For the text-containing cell, return its midpoint in [x, y] coordinate format. 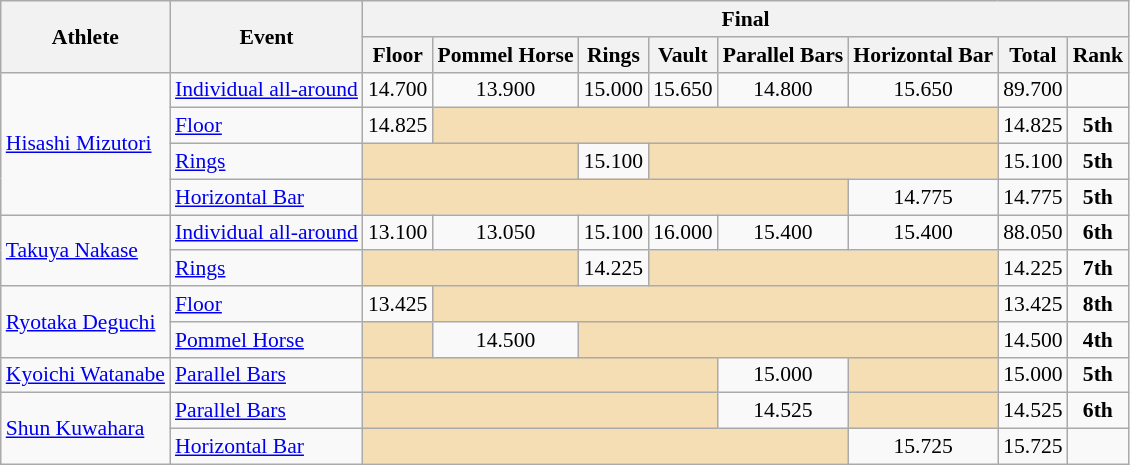
88.050 [1032, 233]
Takuya Nakase [86, 250]
14.800 [784, 90]
Event [266, 36]
13.050 [505, 233]
13.100 [398, 233]
16.000 [682, 233]
Final [746, 19]
4th [1098, 340]
7th [1098, 269]
Rank [1098, 55]
Ryotaka Deguchi [86, 322]
14.700 [398, 90]
Kyoichi Watanabe [86, 375]
13.900 [505, 90]
8th [1098, 304]
Shun Kuwahara [86, 428]
Total [1032, 55]
89.700 [1032, 90]
Vault [682, 55]
Athlete [86, 36]
Hisashi Mizutori [86, 143]
